Output the (x, y) coordinate of the center of the cell containing the given text.  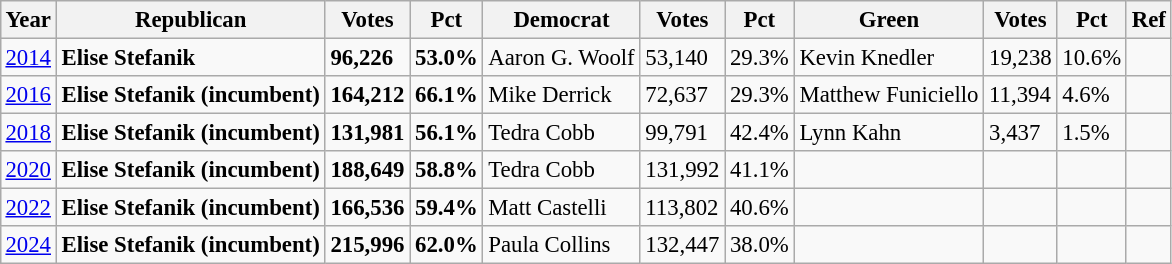
Kevin Knedler (889, 57)
215,996 (368, 245)
41.1% (760, 170)
Aaron G. Woolf (562, 57)
2018 (28, 133)
96,226 (368, 57)
Republican (190, 20)
Elise Stefanik (190, 57)
131,992 (682, 170)
Paula Collins (562, 245)
2022 (28, 208)
58.8% (446, 170)
42.4% (760, 133)
Lynn Kahn (889, 133)
Year (28, 20)
99,791 (682, 133)
10.6% (1092, 57)
2020 (28, 170)
Matthew Funiciello (889, 95)
Mike Derrick (562, 95)
131,981 (368, 133)
53,140 (682, 57)
2024 (28, 245)
188,649 (368, 170)
132,447 (682, 245)
66.1% (446, 95)
4.6% (1092, 95)
2016 (28, 95)
72,637 (682, 95)
Ref (1148, 20)
164,212 (368, 95)
38.0% (760, 245)
1.5% (1092, 133)
56.1% (446, 133)
19,238 (1020, 57)
2014 (28, 57)
Democrat (562, 20)
Green (889, 20)
Matt Castelli (562, 208)
11,394 (1020, 95)
53.0% (446, 57)
3,437 (1020, 133)
62.0% (446, 245)
59.4% (446, 208)
166,536 (368, 208)
113,802 (682, 208)
40.6% (760, 208)
